For the text-containing cell, return its midpoint in [x, y] coordinate format. 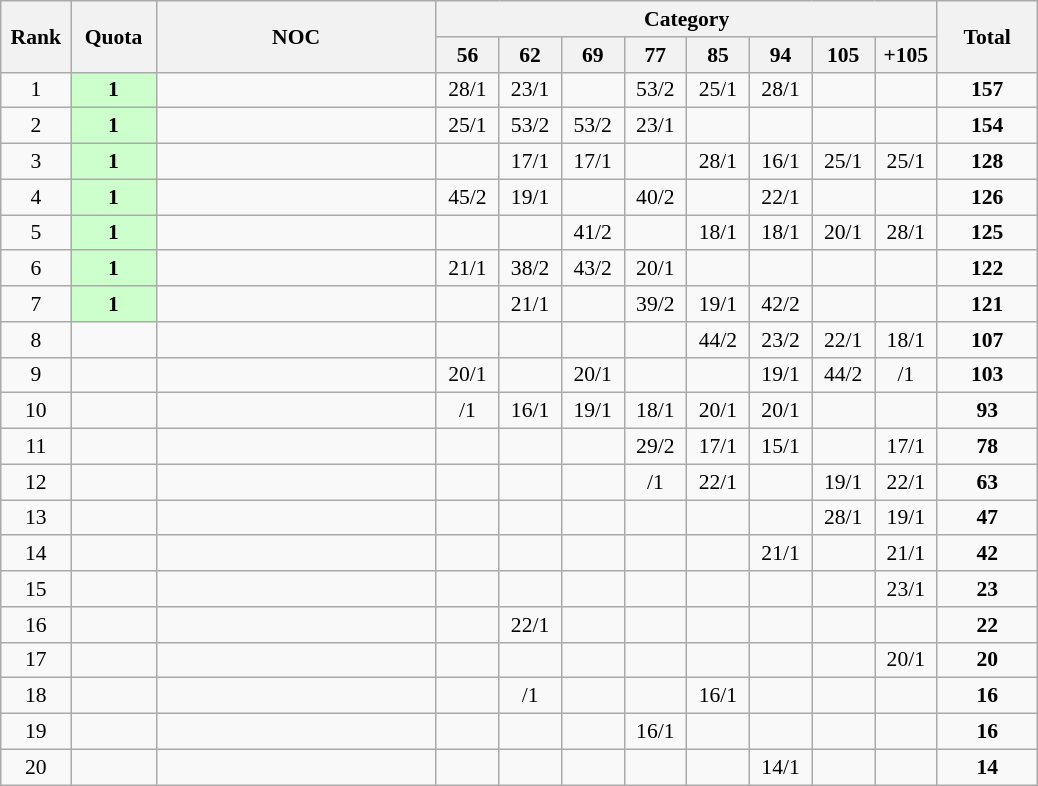
10 [36, 411]
29/2 [656, 447]
18 [36, 696]
93 [987, 411]
77 [656, 55]
7 [36, 304]
5 [36, 233]
17 [36, 660]
11 [36, 447]
63 [987, 482]
126 [987, 197]
62 [530, 55]
56 [468, 55]
9 [36, 375]
107 [987, 340]
23 [987, 589]
12 [36, 482]
69 [592, 55]
13 [36, 518]
103 [987, 375]
122 [987, 269]
15/1 [780, 447]
6 [36, 269]
40/2 [656, 197]
14/1 [780, 767]
NOC [296, 36]
38/2 [530, 269]
8 [36, 340]
42 [987, 554]
125 [987, 233]
105 [844, 55]
Category [686, 19]
+105 [906, 55]
19 [36, 732]
22 [987, 625]
15 [36, 589]
47 [987, 518]
41/2 [592, 233]
Total [987, 36]
94 [780, 55]
43/2 [592, 269]
39/2 [656, 304]
4 [36, 197]
154 [987, 126]
Quota [114, 36]
45/2 [468, 197]
3 [36, 162]
78 [987, 447]
42/2 [780, 304]
121 [987, 304]
23/2 [780, 340]
Rank [36, 36]
2 [36, 126]
157 [987, 90]
128 [987, 162]
85 [718, 55]
